Provide the [x, y] coordinate of the cell's center where the given text is located.  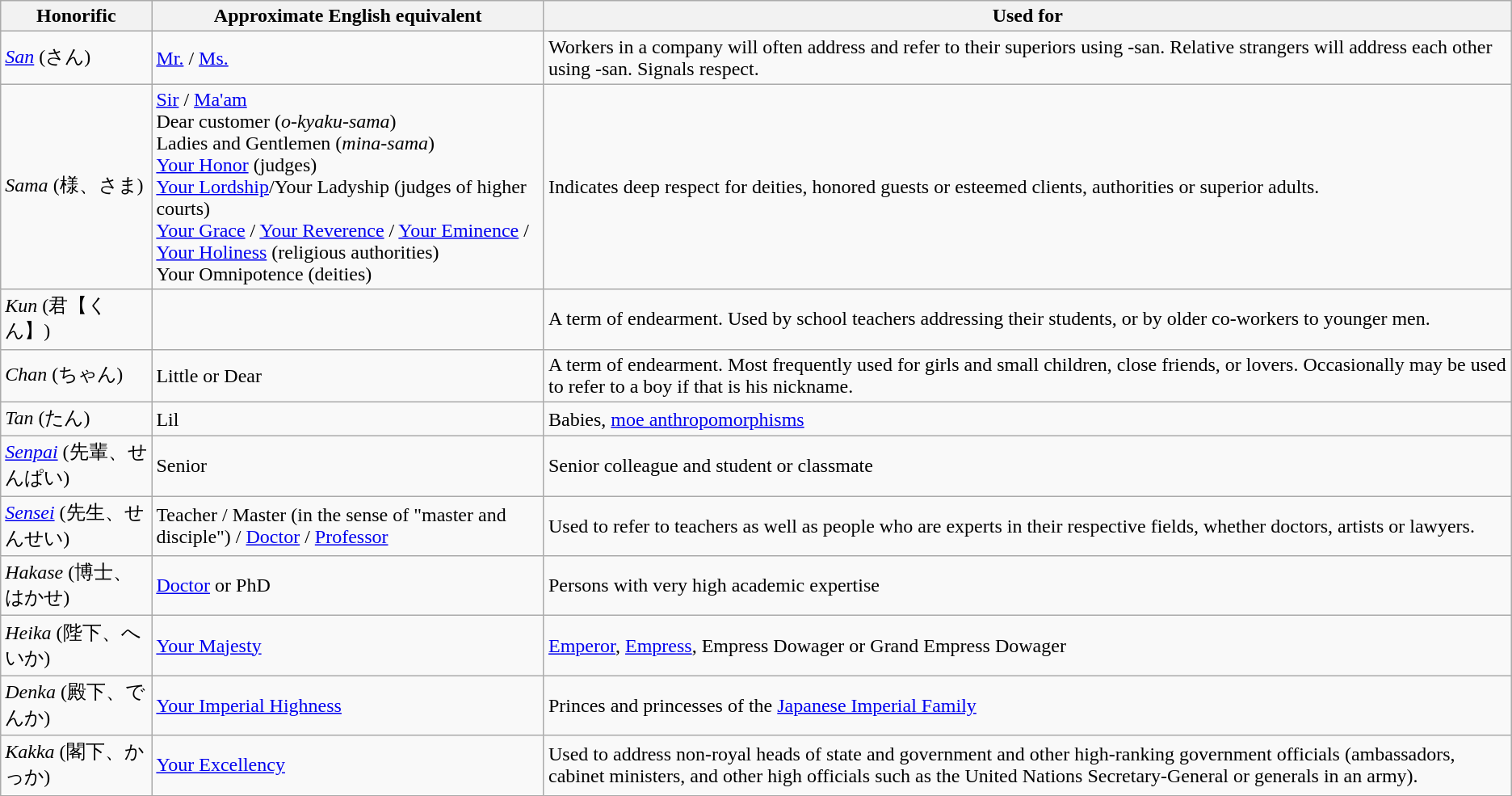
Lil [348, 419]
Used for [1027, 16]
Sama (様、さま) [76, 187]
Heika (陛下、へいか) [76, 646]
Senpai (先輩、せんぱい) [76, 466]
Used to refer to teachers as well as people who are experts in their respective fields, whether doctors, artists or lawyers. [1027, 526]
Your Majesty [348, 646]
Indicates deep respect for deities, honored guests or esteemed clients, authorities or superior adults. [1027, 187]
Teacher / Master (in the sense of "master and disciple") / Doctor / Professor [348, 526]
Princes and princesses of the Japanese Imperial Family [1027, 705]
Sensei (先生、せんせい) [76, 526]
Little or Dear [348, 375]
Your Excellency [348, 765]
Kun (君【くん】) [76, 319]
Approximate English equivalent [348, 16]
Emperor, Empress, Empress Dowager or Grand Empress Dowager [1027, 646]
Denka (殿下、でんか) [76, 705]
Your Imperial Highness [348, 705]
Persons with very high academic expertise [1027, 586]
San (さん) [76, 58]
Honorific [76, 16]
Hakase (博士、はかせ) [76, 586]
Mr. / Ms. [348, 58]
A term of endearment. Used by school teachers addressing their students, or by older co-workers to younger men. [1027, 319]
Chan (ちゃん) [76, 375]
Tan (たん) [76, 419]
Senior [348, 466]
Doctor or PhD [348, 586]
Babies, moe anthropomorphisms [1027, 419]
Senior colleague and student or classmate [1027, 466]
Kakka (閣下、かっか) [76, 765]
